Pinpoint the cell where the given text exists, returning its [x, y] midpoint coordinate. 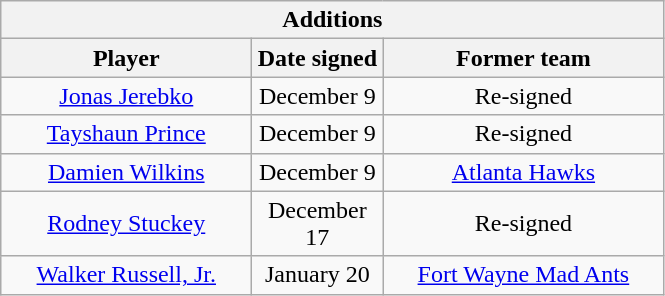
December 17 [318, 224]
Date signed [318, 58]
Rodney Stuckey [126, 224]
Walker Russell, Jr. [126, 275]
Damien Wilkins [126, 172]
Jonas Jerebko [126, 96]
Atlanta Hawks [524, 172]
Fort Wayne Mad Ants [524, 275]
January 20 [318, 275]
Former team [524, 58]
Tayshaun Prince [126, 134]
Player [126, 58]
Additions [332, 20]
